Pinpoint the cell where the given text exists, returning its [x, y] midpoint coordinate. 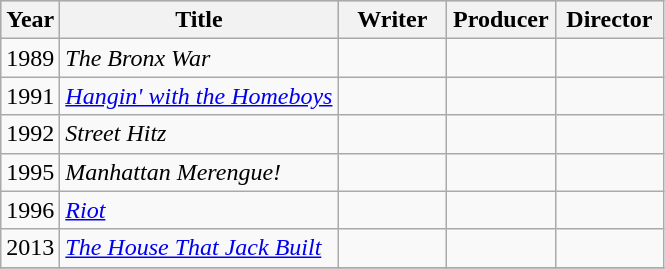
Riot [199, 210]
1996 [30, 210]
1992 [30, 134]
Title [199, 20]
The House That Jack Built [199, 248]
Year [30, 20]
Writer [392, 20]
Producer [502, 20]
Street Hitz [199, 134]
1991 [30, 96]
Hangin' with the Homeboys [199, 96]
2013 [30, 248]
1989 [30, 58]
Director [610, 20]
Manhattan Merengue! [199, 172]
1995 [30, 172]
The Bronx War [199, 58]
